Detect which cell encompasses the target text, then output its (x, y) center coordinate. 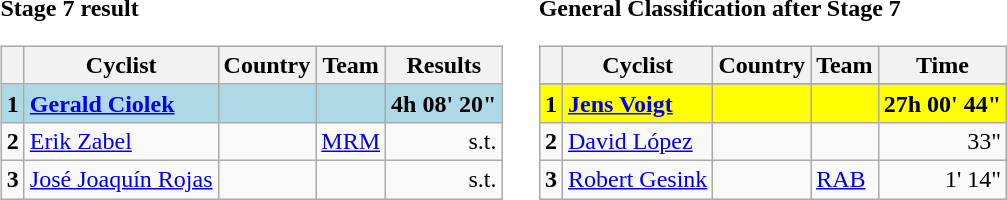
José Joaquín Rojas (121, 179)
Robert Gesink (638, 179)
Jens Voigt (638, 103)
Erik Zabel (121, 141)
Time (942, 65)
RAB (845, 179)
MRM (351, 141)
Gerald Ciolek (121, 103)
1' 14" (942, 179)
27h 00' 44" (942, 103)
Results (444, 65)
33" (942, 141)
David López (638, 141)
4h 08' 20" (444, 103)
